Scan for the cell matching the given text and deliver its (X, Y) coordinate at center. 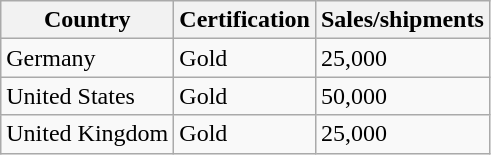
50,000 (402, 96)
Certification (245, 20)
United States (88, 96)
Country (88, 20)
Sales/shipments (402, 20)
Germany (88, 58)
United Kingdom (88, 134)
